Return the [x, y] coordinate for the center point of the cell that contains the specified text.  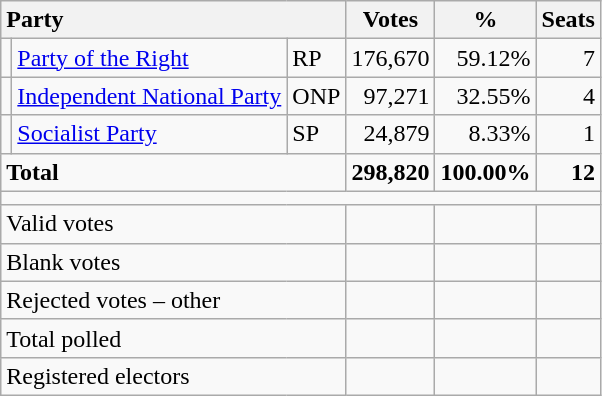
Socialist Party [150, 134]
97,271 [390, 96]
Party of the Right [150, 58]
Seats [568, 20]
7 [568, 58]
Votes [390, 20]
ONP [316, 96]
RP [316, 58]
Independent National Party [150, 96]
12 [568, 172]
100.00% [486, 172]
Rejected votes – other [174, 300]
SP [316, 134]
298,820 [390, 172]
Total polled [174, 338]
59.12% [486, 58]
Total [174, 172]
24,879 [390, 134]
% [486, 20]
8.33% [486, 134]
Valid votes [174, 224]
32.55% [486, 96]
176,670 [390, 58]
Registered electors [174, 376]
Blank votes [174, 262]
4 [568, 96]
1 [568, 134]
Party [174, 20]
